Return the [x, y] coordinate for the center point of the cell that contains the specified text.  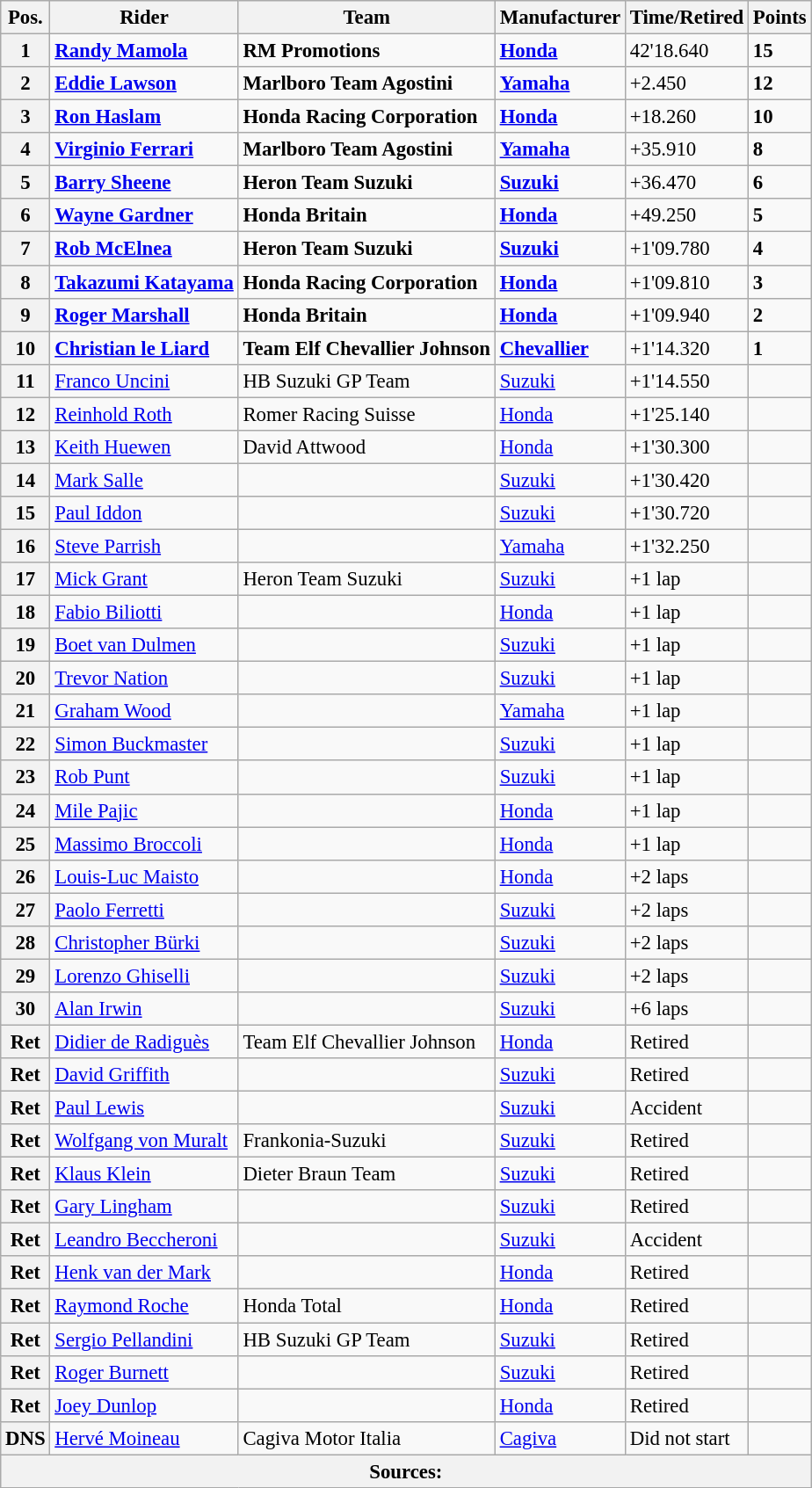
Chevallier [560, 348]
+1'30.300 [686, 447]
Christian le Liard [144, 348]
Eddie Lawson [144, 83]
Roger Marshall [144, 315]
Paolo Ferretti [144, 910]
29 [25, 976]
Cagiva Motor Italia [366, 1438]
Lorenzo Ghiselli [144, 976]
Mile Pajic [144, 810]
Did not start [686, 1438]
Paul Lewis [144, 1108]
24 [25, 810]
Sergio Pellandini [144, 1339]
+18.260 [686, 117]
Rob McElnea [144, 249]
Klaus Klein [144, 1174]
+1'14.550 [686, 381]
Boet van Dulmen [144, 645]
18 [25, 613]
Trevor Nation [144, 679]
Didier de Radiguès [144, 1042]
25 [25, 844]
11 [25, 381]
Franco Uncini [144, 381]
+6 laps [686, 1009]
+1'14.320 [686, 348]
+1'09.940 [686, 315]
9 [25, 315]
+2.450 [686, 83]
Randy Mamola [144, 51]
20 [25, 679]
21 [25, 711]
Steve Parrish [144, 546]
Christopher Bürki [144, 943]
Fabio Biliotti [144, 613]
Manufacturer [560, 18]
Virginio Ferrari [144, 149]
42'18.640 [686, 51]
Roger Burnett [144, 1372]
Pos. [25, 18]
DNS [25, 1438]
+1'25.140 [686, 414]
14 [25, 480]
Paul Iddon [144, 513]
Dieter Braun Team [366, 1174]
RM Promotions [366, 51]
Louis-Luc Maisto [144, 876]
Raymond Roche [144, 1306]
+36.470 [686, 183]
Frankonia-Suzuki [366, 1141]
Keith Huewen [144, 447]
Cagiva [560, 1438]
Barry Sheene [144, 183]
Simon Buckmaster [144, 744]
Honda Total [366, 1306]
+49.250 [686, 215]
+1'30.720 [686, 513]
16 [25, 546]
Mark Salle [144, 480]
26 [25, 876]
27 [25, 910]
David Attwood [366, 447]
28 [25, 943]
Points [780, 18]
30 [25, 1009]
+1'30.420 [686, 480]
Wolfgang von Muralt [144, 1141]
Time/Retired [686, 18]
7 [25, 249]
+1'09.780 [686, 249]
Sources: [406, 1471]
Team [366, 18]
Henk van der Mark [144, 1274]
Mick Grant [144, 579]
Rider [144, 18]
Graham Wood [144, 711]
Rob Punt [144, 778]
Reinhold Roth [144, 414]
+1'32.250 [686, 546]
Leandro Beccheroni [144, 1240]
23 [25, 778]
Wayne Gardner [144, 215]
Takazumi Katayama [144, 282]
Hervé Moineau [144, 1438]
David Griffith [144, 1075]
13 [25, 447]
+1'09.810 [686, 282]
22 [25, 744]
Gary Lingham [144, 1207]
19 [25, 645]
+35.910 [686, 149]
Romer Racing Suisse [366, 414]
Massimo Broccoli [144, 844]
17 [25, 579]
Joey Dunlop [144, 1405]
Ron Haslam [144, 117]
Alan Irwin [144, 1009]
